Extract the [x, y] coordinate from the center of the cell holding the provided text.  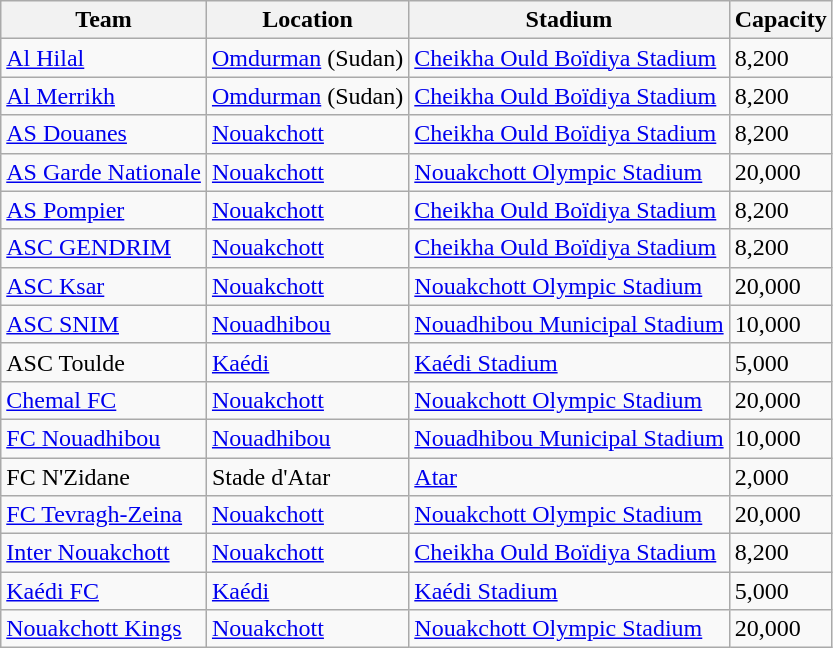
ASC Toulde [104, 362]
FC Tevragh-Zeina [104, 515]
Nouakchott Kings [104, 629]
FC Nouadhibou [104, 438]
Stade d'Atar [307, 477]
ASC SNIM [104, 324]
FC N'Zidane [104, 477]
Team [104, 20]
Capacity [780, 20]
Al Merrikh [104, 96]
2,000 [780, 477]
Kaédi FC [104, 591]
Atar [569, 477]
Chemal FC [104, 400]
ASC Ksar [104, 286]
AS Garde Nationale [104, 172]
ASC GENDRIM [104, 248]
Inter Nouakchott [104, 553]
Location [307, 20]
Stadium [569, 20]
AS Douanes [104, 134]
Al Hilal [104, 58]
AS Pompier [104, 210]
